Determine the [X, Y] coordinate at the center of the cell enclosing the given text.  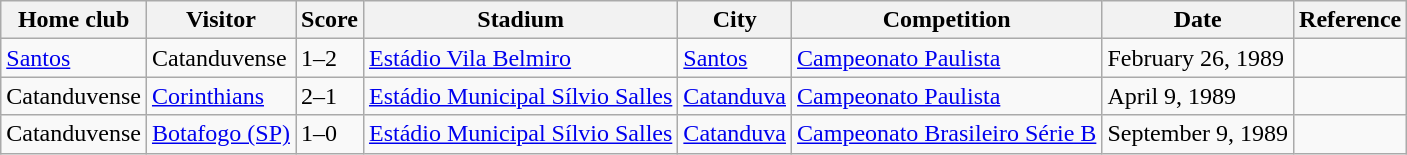
City [735, 20]
1–2 [330, 58]
Corinthians [220, 96]
Competition [947, 20]
1–0 [330, 134]
September 9, 1989 [1198, 134]
Reference [1350, 20]
Visitor [220, 20]
Date [1198, 20]
Campeonato Brasileiro Série B [947, 134]
Botafogo (SP) [220, 134]
Score [330, 20]
2–1 [330, 96]
April 9, 1989 [1198, 96]
Home club [74, 20]
Estádio Vila Belmiro [520, 58]
Stadium [520, 20]
February 26, 1989 [1198, 58]
